Locate the cell with the specified text and output its (X, Y) center coordinate. 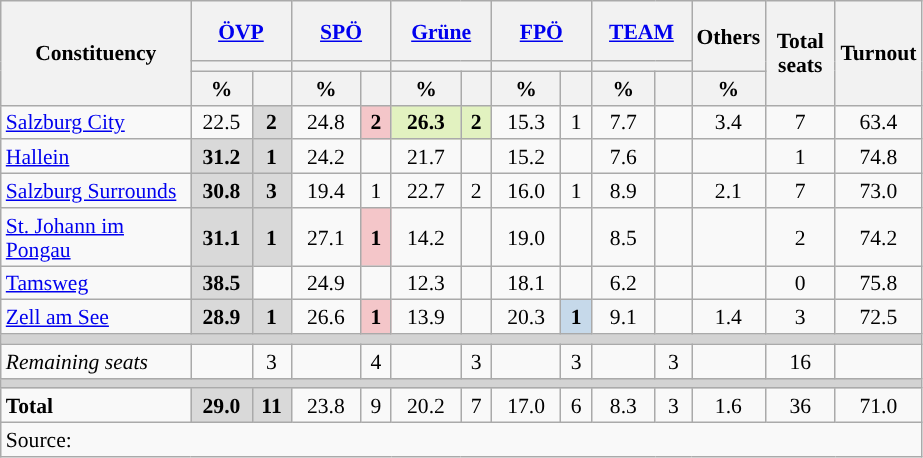
16.0 (526, 191)
6 (576, 406)
72.5 (878, 317)
Salzburg City (96, 122)
22.7 (426, 191)
16 (800, 361)
9 (376, 406)
20.3 (526, 317)
13.9 (426, 317)
11 (272, 406)
23.8 (326, 406)
19.0 (526, 237)
26.6 (326, 317)
Source: (462, 440)
4 (376, 361)
Totalseats (800, 53)
22.5 (222, 122)
36 (800, 406)
7.7 (623, 122)
3.4 (729, 122)
Hallein (96, 157)
24.9 (326, 283)
SPÖ (341, 31)
74.2 (878, 237)
17.0 (526, 406)
0 (800, 283)
63.4 (878, 122)
2.1 (729, 191)
27.1 (326, 237)
Tamsweg (96, 283)
9.1 (623, 317)
28.9 (222, 317)
38.5 (222, 283)
26.3 (426, 122)
18.1 (526, 283)
Remaining seats (96, 361)
8.5 (623, 237)
24.2 (326, 157)
1.6 (729, 406)
1.4 (729, 317)
TEAM (641, 31)
14.2 (426, 237)
Salzburg Surrounds (96, 191)
Constituency (96, 53)
73.0 (878, 191)
15.2 (526, 157)
19.4 (326, 191)
Others (729, 36)
74.8 (878, 157)
ÖVP (241, 31)
Turnout (878, 53)
6.2 (623, 283)
31.2 (222, 157)
31.1 (222, 237)
21.7 (426, 157)
75.8 (878, 283)
8.3 (623, 406)
Total (96, 406)
71.0 (878, 406)
St. Johann im Pongau (96, 237)
24.8 (326, 122)
Zell am See (96, 317)
Grüne (441, 31)
29.0 (222, 406)
8.9 (623, 191)
20.2 (426, 406)
FPÖ (541, 31)
30.8 (222, 191)
15.3 (526, 122)
7.6 (623, 157)
12.3 (426, 283)
